Capture the cell that displays the provided text and extract its [X, Y] central coordinate. 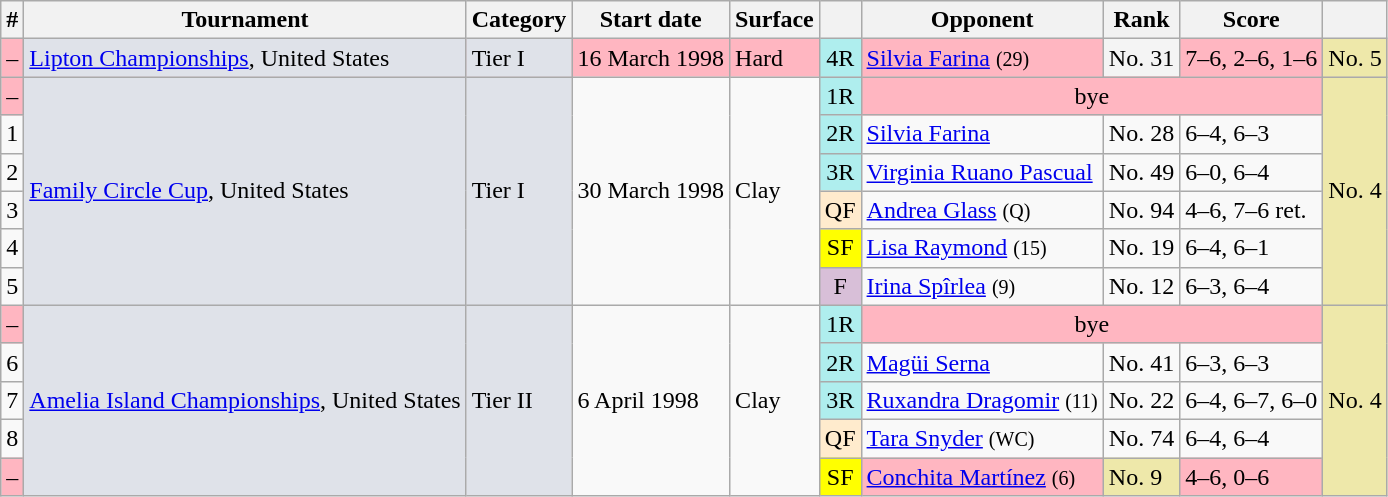
Silvia Farina [982, 134]
4R [840, 58]
Amelia Island Championships, United States [245, 400]
Score [1252, 20]
7–6, 2–6, 1–6 [1252, 58]
6–4, 6–1 [1252, 248]
Family Circle Cup, United States [245, 191]
Lisa Raymond (15) [982, 248]
6–3, 6–3 [1252, 362]
Conchita Martínez (6) [982, 477]
6–4, 6–7, 6–0 [1252, 400]
No. 22 [1141, 400]
Hard [775, 58]
6–4, 6–4 [1252, 438]
Tara Snyder (WC) [982, 438]
No. 12 [1141, 286]
No. 31 [1141, 58]
Category [519, 20]
No. 74 [1141, 438]
Irina Spîrlea (9) [982, 286]
4–6, 7–6 ret. [1252, 210]
4 [12, 248]
5 [12, 286]
Magüi Serna [982, 362]
No. 5 [1355, 58]
No. 9 [1141, 477]
Ruxandra Dragomir (11) [982, 400]
Rank [1141, 20]
No. 94 [1141, 210]
No. 19 [1141, 248]
F [840, 286]
Virginia Ruano Pascual [982, 172]
Surface [775, 20]
6–4, 6–3 [1252, 134]
1 [12, 134]
Andrea Glass (Q) [982, 210]
Tournament [245, 20]
6–0, 6–4 [1252, 172]
2 [12, 172]
8 [12, 438]
# [12, 20]
30 March 1998 [651, 191]
6 [12, 362]
No. 28 [1141, 134]
No. 49 [1141, 172]
7 [12, 400]
3 [12, 210]
6 April 1998 [651, 400]
4–6, 0–6 [1252, 477]
Lipton Championships, United States [245, 58]
6–3, 6–4 [1252, 286]
Opponent [982, 20]
No. 41 [1141, 362]
16 March 1998 [651, 58]
Start date [651, 20]
Silvia Farina (29) [982, 58]
Tier II [519, 400]
